Find where the given text appears and provide that cell's center as (X, Y) coordinate. 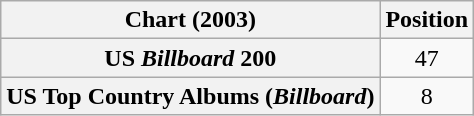
US Billboard 200 (190, 58)
Chart (2003) (190, 20)
8 (427, 96)
Position (427, 20)
US Top Country Albums (Billboard) (190, 96)
47 (427, 58)
